Find where the given text appears and provide that cell's center as [x, y] coordinate. 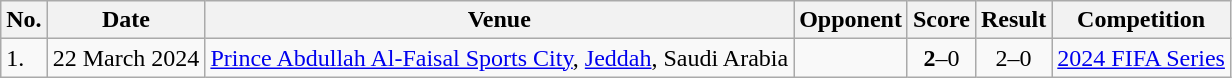
22 March 2024 [126, 58]
Opponent [851, 20]
Prince Abdullah Al-Faisal Sports City, Jeddah, Saudi Arabia [500, 58]
1. [24, 58]
Competition [1142, 20]
Result [1013, 20]
Venue [500, 20]
No. [24, 20]
Score [941, 20]
Date [126, 20]
2024 FIFA Series [1142, 58]
